Locate the cell with the specified text and output its [X, Y] center coordinate. 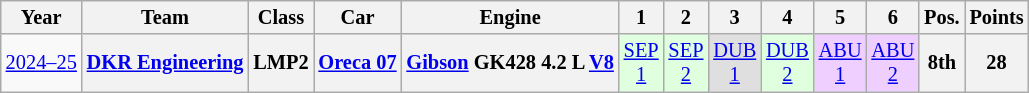
DUB1 [734, 63]
Team [166, 17]
Year [42, 17]
5 [840, 17]
Class [280, 17]
Oreca 07 [358, 63]
Gibson GK428 4.2 L V8 [510, 63]
2024–25 [42, 63]
Engine [510, 17]
1 [642, 17]
Points [997, 17]
SEP2 [686, 63]
28 [997, 63]
DKR Engineering [166, 63]
4 [788, 17]
6 [892, 17]
2 [686, 17]
8th [942, 63]
ABU2 [892, 63]
3 [734, 17]
ABU1 [840, 63]
Pos. [942, 17]
LMP2 [280, 63]
Car [358, 17]
DUB2 [788, 63]
SEP1 [642, 63]
